For the text-containing cell, return its midpoint in [X, Y] coordinate format. 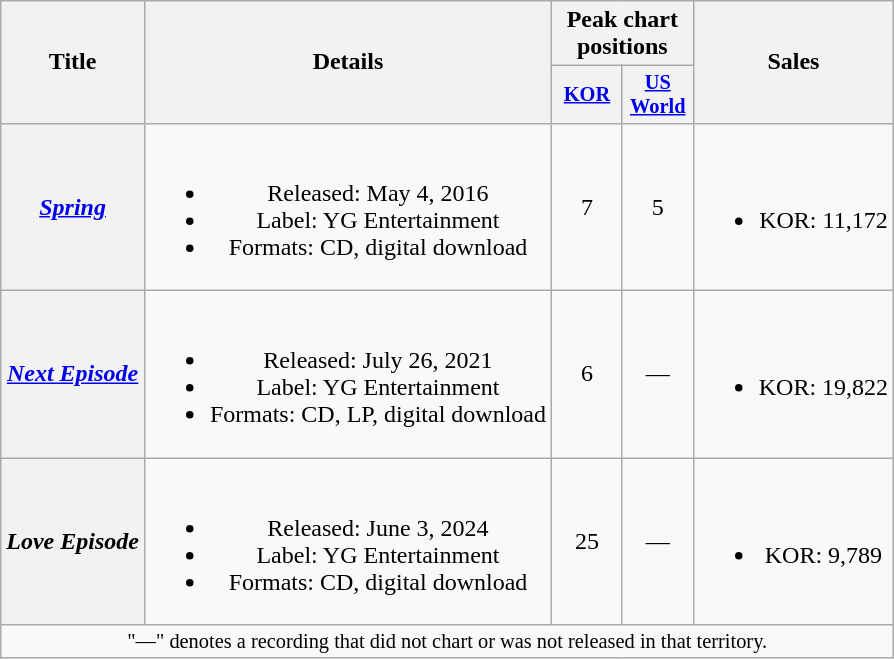
USWorld [658, 95]
"—" denotes a recording that did not chart or was not released in that territory. [448, 642]
Peak chartpositions [623, 34]
Love Episode [73, 542]
25 [588, 542]
6 [588, 374]
KOR: 9,789 [793, 542]
Title [73, 62]
KOR: 11,172 [793, 206]
Released: June 3, 2024Label: YG EntertainmentFormats: CD, digital download [348, 542]
Next Episode [73, 374]
Released: July 26, 2021Label: YG EntertainmentFormats: CD, LP, digital download [348, 374]
KOR: 19,822 [793, 374]
KOR [588, 95]
Sales [793, 62]
Details [348, 62]
5 [658, 206]
7 [588, 206]
Released: May 4, 2016Label: YG EntertainmentFormats: CD, digital download [348, 206]
Spring [73, 206]
